Return the (X, Y) coordinate for the center point of the cell that contains the specified text.  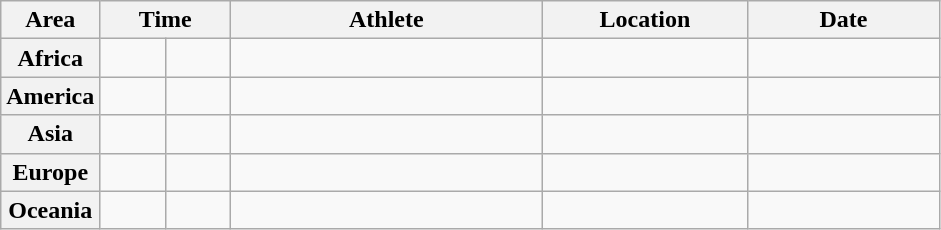
Africa (50, 58)
Area (50, 20)
Asia (50, 134)
Time (166, 20)
Date (844, 20)
Location (645, 20)
Oceania (50, 210)
America (50, 96)
Athlete (386, 20)
Europe (50, 172)
